Scan for the cell matching the given text and deliver its [X, Y] coordinate at center. 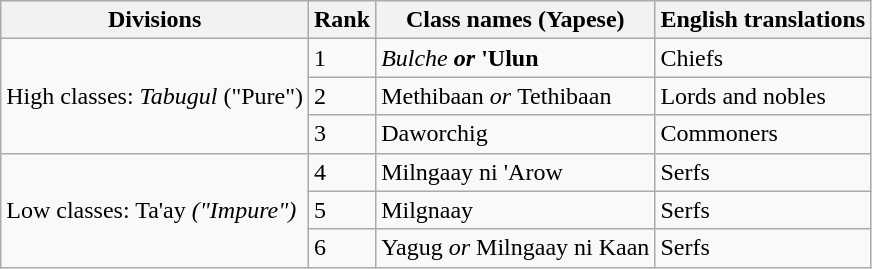
Methibaan or Tethibaan [516, 96]
Milgnaay [516, 210]
Commoners [763, 134]
Milngaay ni 'Arow [516, 172]
Class names (Yapese) [516, 20]
Bulche or 'Ulun [516, 58]
English translations [763, 20]
3 [342, 134]
2 [342, 96]
High classes: Tabugul ("Pure") [155, 96]
1 [342, 58]
4 [342, 172]
Divisions [155, 20]
Daworchig [516, 134]
5 [342, 210]
Chiefs [763, 58]
Yagug or Milngaay ni Kaan [516, 248]
Rank [342, 20]
Lords and nobles [763, 96]
Low classes: Ta'ay ("Impure") [155, 210]
6 [342, 248]
